Provide the (x, y) coordinate of the cell's center where the given text is located.  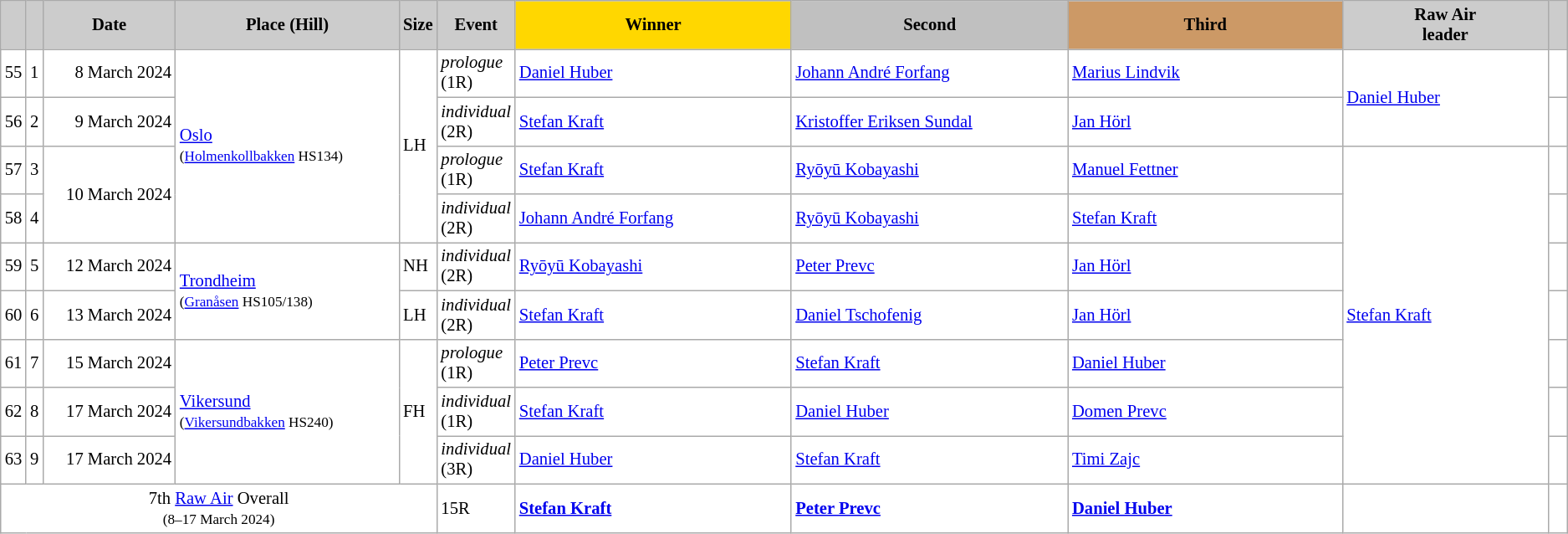
6 (34, 315)
7 (34, 363)
60 (13, 315)
9 March 2024 (109, 121)
Event (475, 24)
Manuel Fettner (1205, 170)
FH (418, 412)
Place (Hill) (288, 24)
9 (34, 460)
8 March 2024 (109, 73)
15R (475, 508)
1 (34, 73)
Timi Zajc (1205, 460)
55 (13, 73)
56 (13, 121)
Oslo(Holmenkollbakken HS134) (288, 146)
Domen Prevc (1205, 411)
Raw Airleader (1445, 24)
NH (418, 266)
Daniel Tschofenig (930, 315)
individual (1R) (475, 411)
2 (34, 121)
15 March 2024 (109, 363)
4 (34, 218)
13 March 2024 (109, 315)
5 (34, 266)
Date (109, 24)
Kristoffer Eriksen Sundal (930, 121)
Second (930, 24)
Marius Lindvik (1205, 73)
7th Raw Air Overall(8–17 March 2024) (219, 508)
58 (13, 218)
62 (13, 411)
63 (13, 460)
Trondheim(Granåsen HS105/138) (288, 290)
59 (13, 266)
Vikersund(Vikersundbakken HS240) (288, 412)
57 (13, 170)
8 (34, 411)
Winner (653, 24)
3 (34, 170)
Third (1205, 24)
10 March 2024 (109, 194)
individual (3R) (475, 460)
12 March 2024 (109, 266)
Size (418, 24)
61 (13, 363)
